For the text-containing cell, return its midpoint in [X, Y] coordinate format. 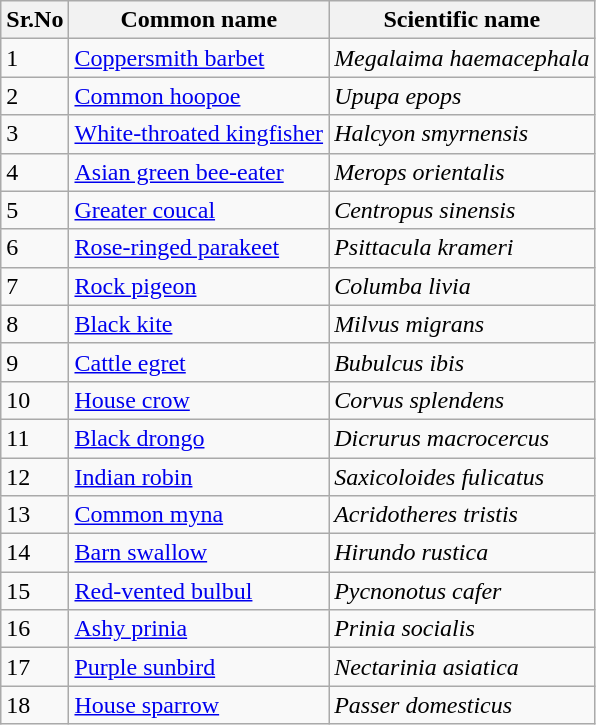
Common myna [199, 515]
Bubulcus ibis [462, 362]
Milvus migrans [462, 324]
6 [35, 248]
Black kite [199, 324]
Prinia socialis [462, 629]
White-throated kingfisher [199, 134]
Merops orientalis [462, 172]
Cattle egret [199, 362]
Common hoopoe [199, 96]
Saxicoloides fulicatus [462, 477]
3 [35, 134]
Centropus sinensis [462, 210]
Indian robin [199, 477]
Coppersmith barbet [199, 58]
Rose-ringed parakeet [199, 248]
10 [35, 400]
1 [35, 58]
Psittacula krameri [462, 248]
Pycnonotus cafer [462, 591]
Hirundo rustica [462, 553]
16 [35, 629]
14 [35, 553]
11 [35, 438]
Sr.No [35, 20]
Ashy prinia [199, 629]
Black drongo [199, 438]
House crow [199, 400]
Corvus splendens [462, 400]
7 [35, 286]
4 [35, 172]
Purple sunbird [199, 667]
Columba livia [462, 286]
Megalaima haemacephala [462, 58]
18 [35, 705]
Scientific name [462, 20]
Rock pigeon [199, 286]
House sparrow [199, 705]
Red-vented bulbul [199, 591]
17 [35, 667]
5 [35, 210]
15 [35, 591]
9 [35, 362]
Common name [199, 20]
13 [35, 515]
Nectarinia asiatica [462, 667]
Dicrurus macrocercus [462, 438]
Halcyon smyrnensis [462, 134]
8 [35, 324]
12 [35, 477]
Acridotheres tristis [462, 515]
Greater coucal [199, 210]
2 [35, 96]
Passer domesticus [462, 705]
Asian green bee-eater [199, 172]
Barn swallow [199, 553]
Upupa epops [462, 96]
